For the text-containing cell, return its midpoint in [x, y] coordinate format. 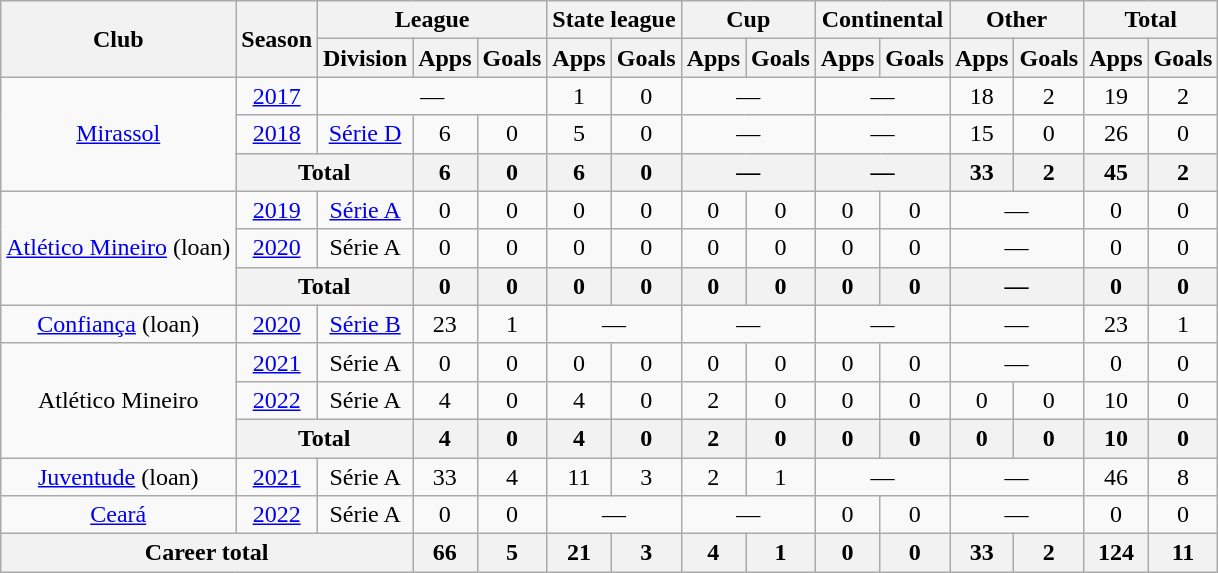
19 [1116, 96]
124 [1116, 553]
8 [1183, 477]
18 [982, 96]
Career total [207, 553]
Juventude (loan) [118, 477]
Ceará [118, 515]
26 [1116, 134]
2018 [277, 134]
2019 [277, 210]
45 [1116, 172]
Division [366, 58]
Atlético Mineiro (loan) [118, 248]
Série D [366, 134]
15 [982, 134]
Club [118, 39]
Season [277, 39]
League [432, 20]
66 [445, 553]
2017 [277, 96]
State league [614, 20]
Mirassol [118, 134]
Atlético Mineiro [118, 400]
Cup [748, 20]
Other [1017, 20]
46 [1116, 477]
Confiança (loan) [118, 324]
21 [579, 553]
Série B [366, 324]
Continental [882, 20]
